Pinpoint the cell where the given text exists, returning its [X, Y] midpoint coordinate. 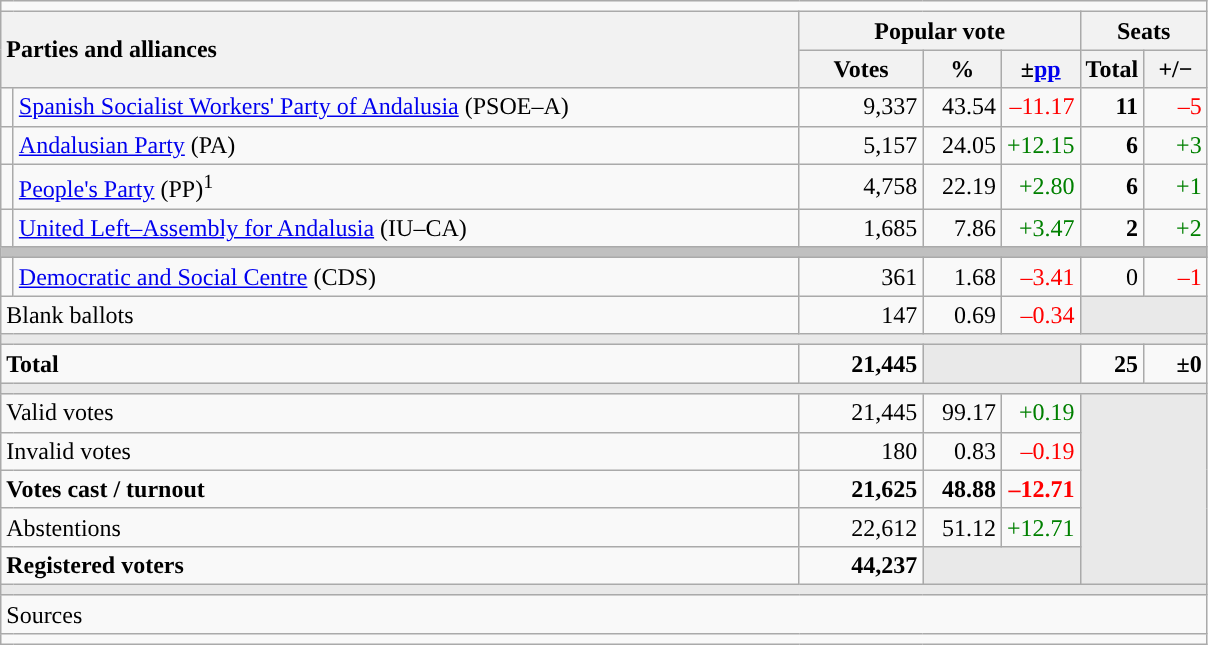
0 [1112, 277]
0.69 [962, 315]
147 [861, 315]
Votes cast / turnout [400, 489]
21,625 [861, 489]
–0.34 [1040, 315]
43.54 [962, 107]
–5 [1176, 107]
180 [861, 451]
99.17 [962, 413]
Invalid votes [400, 451]
24.05 [962, 145]
22,612 [861, 527]
+2 [1176, 228]
Votes [861, 69]
Popular vote [940, 31]
Registered voters [400, 565]
9,337 [861, 107]
Andalusian Party (PA) [406, 145]
–1 [1176, 277]
4,758 [861, 186]
±pp [1040, 69]
5,157 [861, 145]
44,237 [861, 565]
+2.80 [1040, 186]
+12.15 [1040, 145]
361 [861, 277]
Parties and alliances [400, 50]
–12.71 [1040, 489]
Seats [1144, 31]
+12.71 [1040, 527]
1.68 [962, 277]
+3.47 [1040, 228]
+1 [1176, 186]
Abstentions [400, 527]
Sources [604, 614]
25 [1112, 364]
Valid votes [400, 413]
11 [1112, 107]
7.86 [962, 228]
Spanish Socialist Workers' Party of Andalusia (PSOE–A) [406, 107]
2 [1112, 228]
–0.19 [1040, 451]
1,685 [861, 228]
+0.19 [1040, 413]
United Left–Assembly for Andalusia (IU–CA) [406, 228]
–3.41 [1040, 277]
22.19 [962, 186]
+3 [1176, 145]
+/− [1176, 69]
Democratic and Social Centre (CDS) [406, 277]
51.12 [962, 527]
–11.17 [1040, 107]
People's Party (PP)1 [406, 186]
Blank ballots [400, 315]
48.88 [962, 489]
±0 [1176, 364]
% [962, 69]
0.83 [962, 451]
